Extract the [x, y] coordinate from the center of the cell holding the provided text.  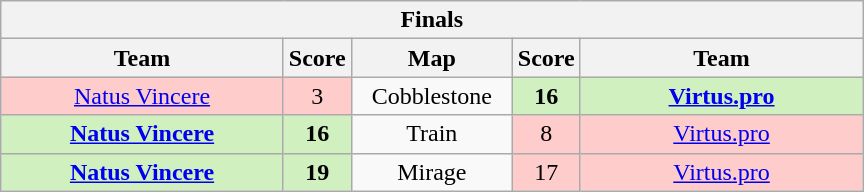
Mirage [432, 172]
17 [546, 172]
Train [432, 134]
3 [317, 96]
Map [432, 58]
Cobblestone [432, 96]
8 [546, 134]
Finals [432, 20]
19 [317, 172]
